Extract the (x, y) coordinate from the center of the cell holding the provided text.  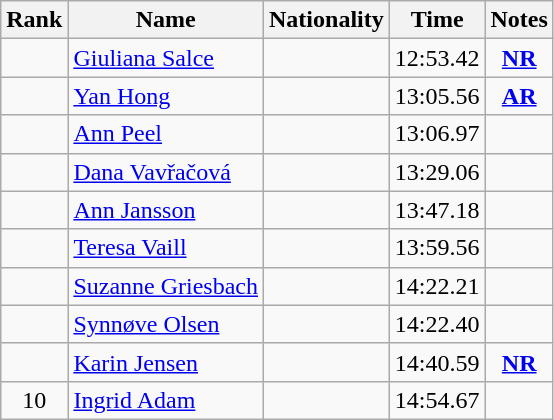
Time (437, 20)
10 (34, 400)
Ingrid Adam (166, 400)
AR (519, 96)
14:40.59 (437, 362)
Giuliana Salce (166, 58)
Yan Hong (166, 96)
Nationality (327, 20)
Synnøve Olsen (166, 324)
Teresa Vaill (166, 248)
Karin Jensen (166, 362)
14:22.40 (437, 324)
Rank (34, 20)
13:05.56 (437, 96)
13:06.97 (437, 134)
Dana Vavřačová (166, 172)
13:47.18 (437, 210)
12:53.42 (437, 58)
14:22.21 (437, 286)
Notes (519, 20)
Ann Jansson (166, 210)
13:29.06 (437, 172)
Ann Peel (166, 134)
13:59.56 (437, 248)
Name (166, 20)
14:54.67 (437, 400)
Suzanne Griesbach (166, 286)
